Find where the given text appears and provide that cell's center as [x, y] coordinate. 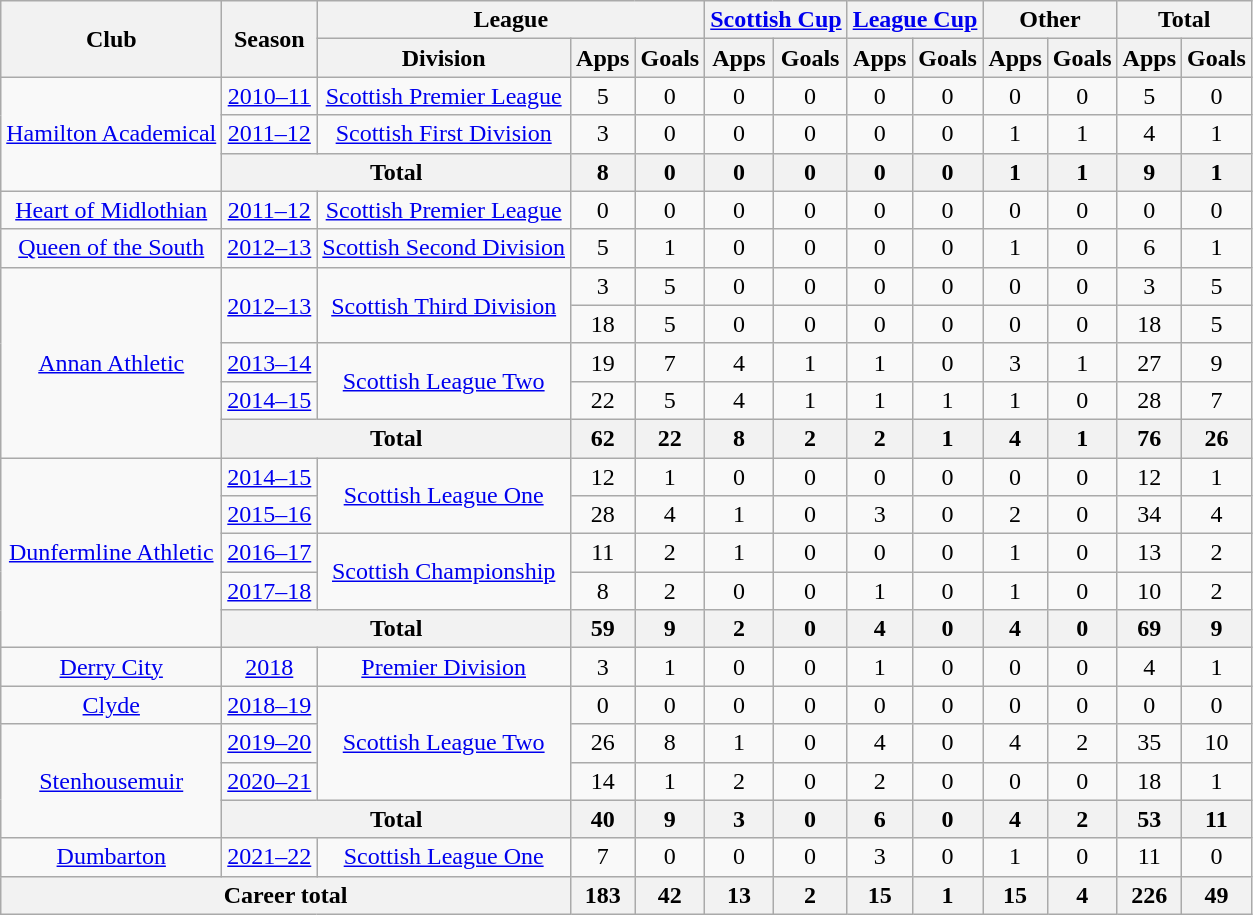
Clyde [112, 705]
2010–11 [270, 96]
Queen of the South [112, 248]
League Cup [915, 20]
69 [1149, 629]
Dunfermline Athletic [112, 553]
Hamilton Academical [112, 134]
35 [1149, 743]
42 [670, 895]
Derry City [112, 667]
Club [112, 39]
53 [1149, 819]
Annan Athletic [112, 362]
Heart of Midlothian [112, 210]
2018 [270, 667]
2016–17 [270, 553]
Career total [286, 895]
40 [603, 819]
183 [603, 895]
59 [603, 629]
2019–20 [270, 743]
Scottish Third Division [444, 305]
2015–16 [270, 515]
62 [603, 438]
Scottish Cup [776, 20]
2021–22 [270, 857]
Scottish Second Division [444, 248]
49 [1217, 895]
Scottish First Division [444, 134]
Other [1050, 20]
2020–21 [270, 781]
Division [444, 58]
Dumbarton [112, 857]
2018–19 [270, 705]
34 [1149, 515]
Premier Division [444, 667]
Scottish Championship [444, 572]
19 [603, 362]
Stenhousemuir [112, 781]
Season [270, 39]
27 [1149, 362]
14 [603, 781]
226 [1149, 895]
76 [1149, 438]
2013–14 [270, 362]
2017–18 [270, 591]
League [511, 20]
